From the cell containing the given text, extract its center point as [x, y] coordinate. 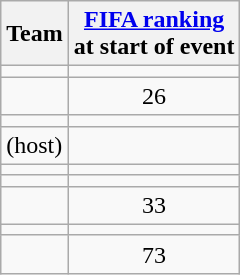
FIFA rankingat start of event [154, 34]
(host) [35, 145]
33 [154, 205]
Team [35, 34]
73 [154, 254]
26 [154, 96]
